Extract the [x, y] coordinate from the center of the cell holding the provided text.  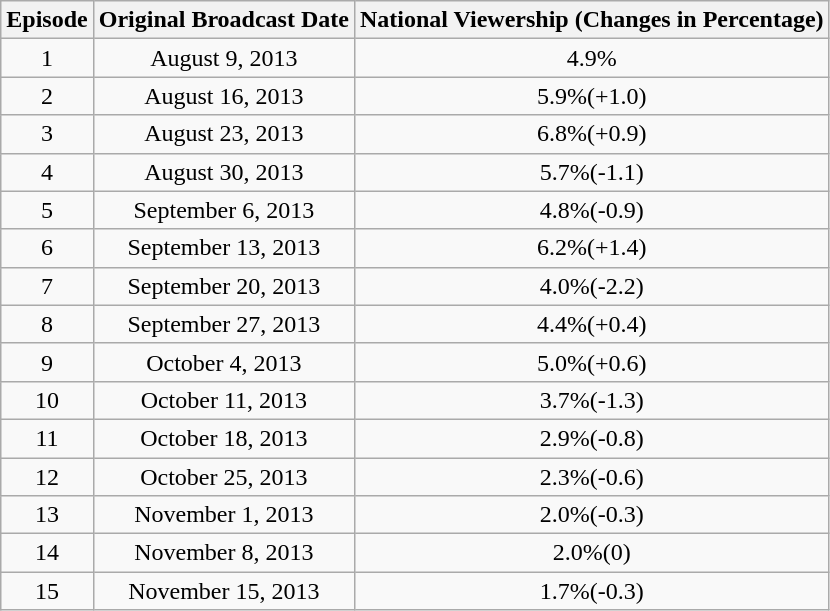
2.0%(-0.3) [592, 515]
5.7%(-1.1) [592, 172]
November 15, 2013 [224, 591]
August 30, 2013 [224, 172]
12 [47, 477]
November 8, 2013 [224, 553]
3.7%(-1.3) [592, 400]
4.8%(-0.9) [592, 210]
14 [47, 553]
August 16, 2013 [224, 96]
6.8%(+0.9) [592, 134]
6.2%(+1.4) [592, 248]
8 [47, 324]
11 [47, 438]
September 13, 2013 [224, 248]
2.9%(-0.8) [592, 438]
4.0%(-2.2) [592, 286]
Original Broadcast Date [224, 20]
3 [47, 134]
6 [47, 248]
October 18, 2013 [224, 438]
2.3%(-0.6) [592, 477]
November 1, 2013 [224, 515]
Episode [47, 20]
September 27, 2013 [224, 324]
2 [47, 96]
10 [47, 400]
5 [47, 210]
4.4%(+0.4) [592, 324]
9 [47, 362]
5.9%(+1.0) [592, 96]
4.9% [592, 58]
4 [47, 172]
15 [47, 591]
August 23, 2013 [224, 134]
August 9, 2013 [224, 58]
5.0%(+0.6) [592, 362]
1 [47, 58]
National Viewership (Changes in Percentage) [592, 20]
October 4, 2013 [224, 362]
October 25, 2013 [224, 477]
September 20, 2013 [224, 286]
October 11, 2013 [224, 400]
September 6, 2013 [224, 210]
13 [47, 515]
1.7%(-0.3) [592, 591]
7 [47, 286]
2.0%(0) [592, 553]
